Pinpoint the cell where the given text exists, returning its [X, Y] midpoint coordinate. 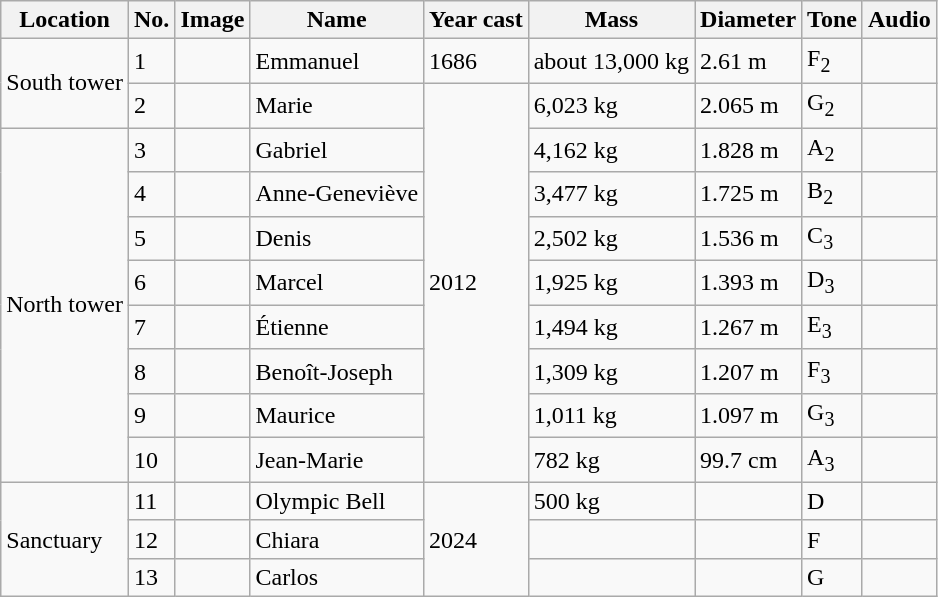
1,309 kg [611, 371]
Diameter [748, 20]
3 [151, 150]
South tower [65, 84]
1.097 m [748, 416]
North tower [65, 306]
9 [151, 416]
Jean-Marie [337, 460]
6 [151, 283]
2.065 m [748, 105]
3,477 kg [611, 194]
1,494 kg [611, 327]
Marcel [337, 283]
G2 [832, 105]
Olympic Bell [337, 501]
Denis [337, 238]
Mass [611, 20]
11 [151, 501]
12 [151, 539]
C3 [832, 238]
2 [151, 105]
D [832, 501]
Tone [832, 20]
Carlos [337, 577]
1.725 m [748, 194]
D3 [832, 283]
7 [151, 327]
99.7 cm [748, 460]
10 [151, 460]
F2 [832, 61]
2,502 kg [611, 238]
2.61 m [748, 61]
13 [151, 577]
1.536 m [748, 238]
2024 [476, 539]
Maurice [337, 416]
A3 [832, 460]
Image [212, 20]
1.828 m [748, 150]
Chiara [337, 539]
Sanctuary [65, 539]
F [832, 539]
G3 [832, 416]
Benoît-Joseph [337, 371]
G [832, 577]
6,023 kg [611, 105]
1.267 m [748, 327]
1,011 kg [611, 416]
4,162 kg [611, 150]
4 [151, 194]
8 [151, 371]
1 [151, 61]
Emmanuel [337, 61]
Étienne [337, 327]
5 [151, 238]
Location [65, 20]
500 kg [611, 501]
2012 [476, 282]
1.393 m [748, 283]
1,925 kg [611, 283]
No. [151, 20]
Marie [337, 105]
1686 [476, 61]
782 kg [611, 460]
Gabriel [337, 150]
Audio [899, 20]
F3 [832, 371]
Year cast [476, 20]
1.207 m [748, 371]
E3 [832, 327]
about 13,000 kg [611, 61]
A2 [832, 150]
Name [337, 20]
B2 [832, 194]
Anne-Geneviève [337, 194]
